Find where the given text appears and provide that cell's center as [x, y] coordinate. 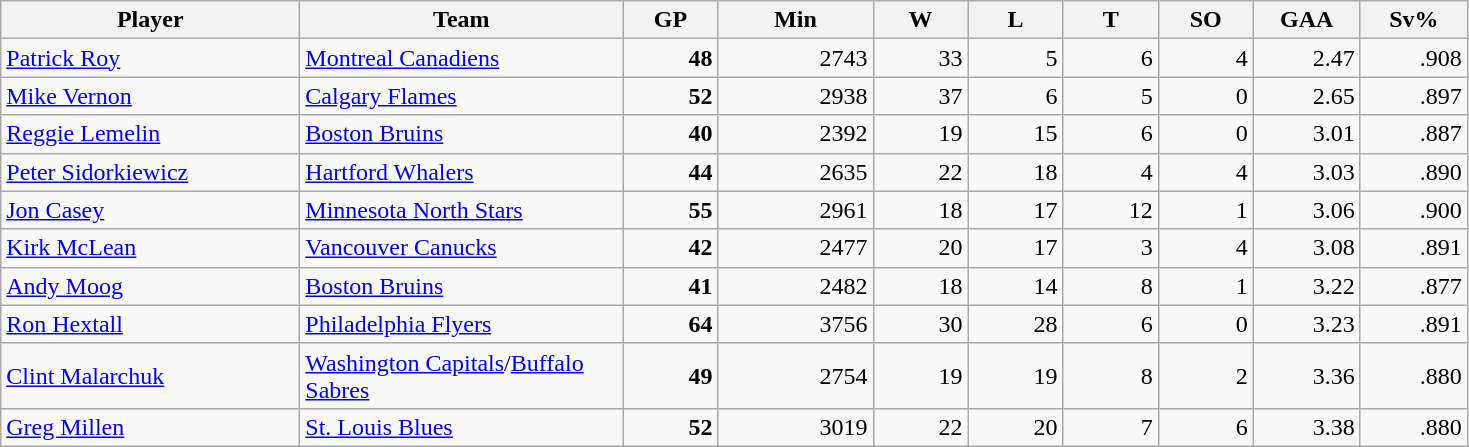
41 [670, 286]
3.06 [1306, 210]
Calgary Flames [462, 96]
Min [796, 20]
3.08 [1306, 248]
28 [1016, 324]
.877 [1414, 286]
Andy Moog [150, 286]
3.01 [1306, 134]
48 [670, 58]
Peter Sidorkiewicz [150, 172]
.897 [1414, 96]
Clint Malarchuk [150, 376]
33 [920, 58]
Montreal Canadiens [462, 58]
7 [1110, 427]
W [920, 20]
Washington Capitals/Buffalo Sabres [462, 376]
42 [670, 248]
3019 [796, 427]
GAA [1306, 20]
2754 [796, 376]
55 [670, 210]
2743 [796, 58]
Ron Hextall [150, 324]
.890 [1414, 172]
St. Louis Blues [462, 427]
64 [670, 324]
2.65 [1306, 96]
30 [920, 324]
2.47 [1306, 58]
3.38 [1306, 427]
2635 [796, 172]
2938 [796, 96]
Team [462, 20]
.900 [1414, 210]
2961 [796, 210]
49 [670, 376]
Mike Vernon [150, 96]
Patrick Roy [150, 58]
GP [670, 20]
2482 [796, 286]
T [1110, 20]
Player [150, 20]
.887 [1414, 134]
Sv% [1414, 20]
Reggie Lemelin [150, 134]
2392 [796, 134]
Minnesota North Stars [462, 210]
SO [1206, 20]
Hartford Whalers [462, 172]
Greg Millen [150, 427]
Vancouver Canucks [462, 248]
.908 [1414, 58]
3 [1110, 248]
44 [670, 172]
Kirk McLean [150, 248]
12 [1110, 210]
Jon Casey [150, 210]
15 [1016, 134]
3.36 [1306, 376]
3.22 [1306, 286]
L [1016, 20]
2 [1206, 376]
3.03 [1306, 172]
3756 [796, 324]
40 [670, 134]
37 [920, 96]
14 [1016, 286]
2477 [796, 248]
3.23 [1306, 324]
Philadelphia Flyers [462, 324]
